For the text-containing cell, return its midpoint in [x, y] coordinate format. 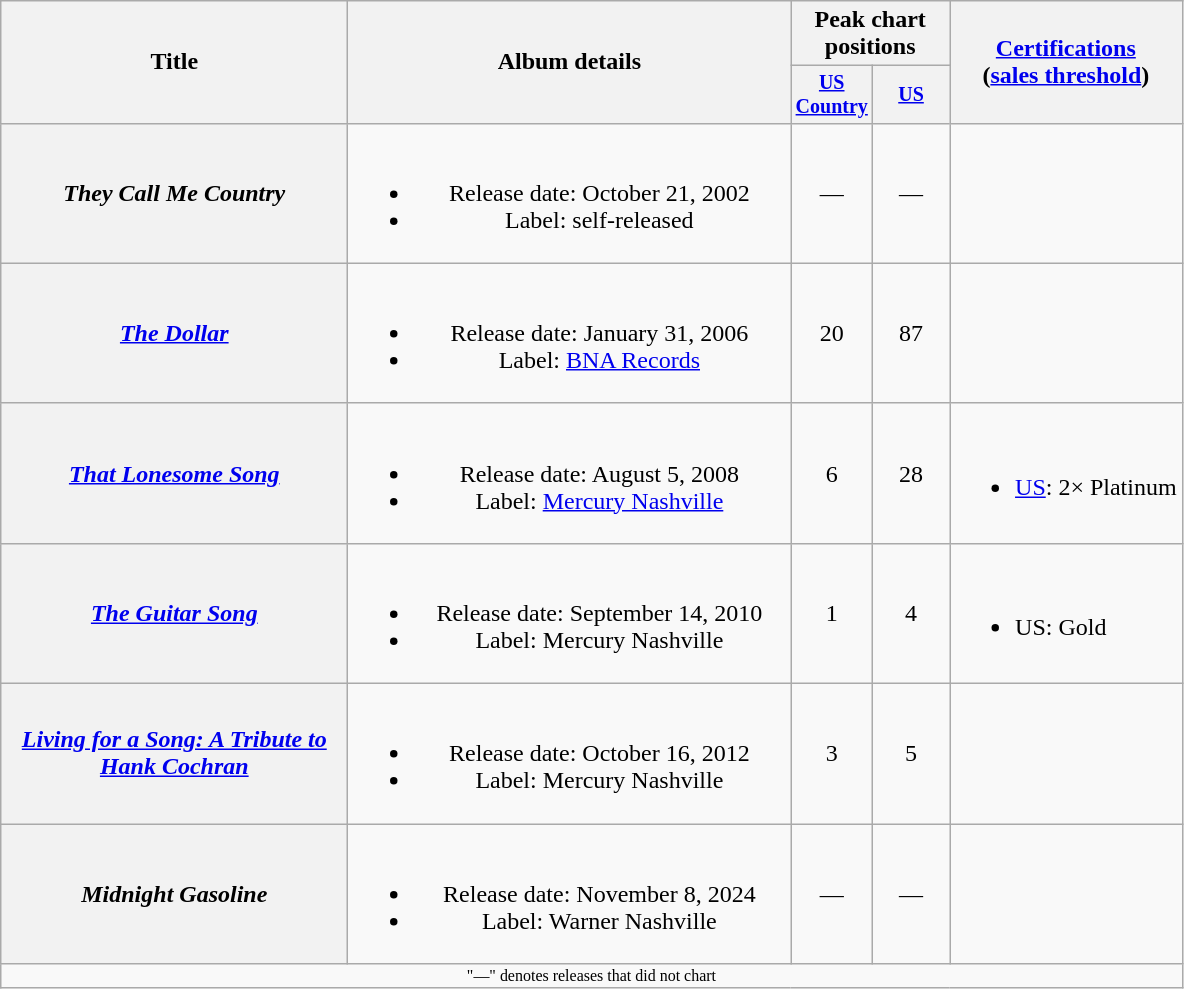
1 [832, 613]
US: 2× Platinum [1066, 473]
28 [912, 473]
US Country [832, 94]
87 [912, 333]
They Call Me Country [174, 193]
The Guitar Song [174, 613]
Peak chartpositions [870, 34]
Release date: October 16, 2012Label: Mercury Nashville [570, 754]
Certifications(sales threshold) [1066, 62]
5 [912, 754]
Title [174, 62]
The Dollar [174, 333]
Midnight Gasoline [174, 894]
US [912, 94]
"—" denotes releases that did not chart [592, 976]
US: Gold [1066, 613]
Release date: September 14, 2010Label: Mercury Nashville [570, 613]
6 [832, 473]
20 [832, 333]
4 [912, 613]
Album details [570, 62]
Release date: October 21, 2002Label: self-released [570, 193]
Release date: August 5, 2008Label: Mercury Nashville [570, 473]
Release date: January 31, 2006Label: BNA Records [570, 333]
Release date: November 8, 2024Label: Warner Nashville [570, 894]
That Lonesome Song [174, 473]
Living for a Song: A Tribute to Hank Cochran [174, 754]
3 [832, 754]
